Return [x, y] of the center of cell containing provided text 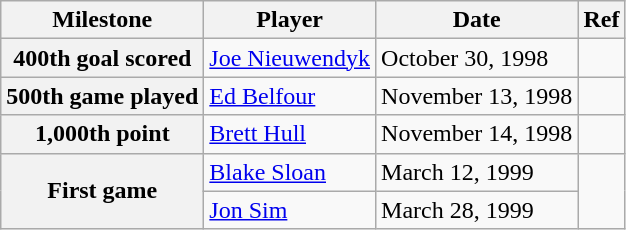
Player [290, 20]
Blake Sloan [290, 172]
March 12, 1999 [477, 172]
Brett Hull [290, 134]
1,000th point [102, 134]
First game [102, 191]
November 13, 1998 [477, 96]
Milestone [102, 20]
Ed Belfour [290, 96]
Jon Sim [290, 210]
Joe Nieuwendyk [290, 58]
400th goal scored [102, 58]
March 28, 1999 [477, 210]
Ref [602, 20]
November 14, 1998 [477, 134]
Date [477, 20]
October 30, 1998 [477, 58]
500th game played [102, 96]
